Identify which cell holds the provided text, then report its [x, y] central coordinate. 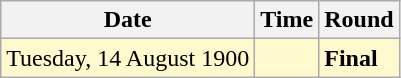
Tuesday, 14 August 1900 [128, 58]
Time [287, 20]
Round [359, 20]
Date [128, 20]
Final [359, 58]
